Pinpoint the cell where the given text exists, returning its (x, y) midpoint coordinate. 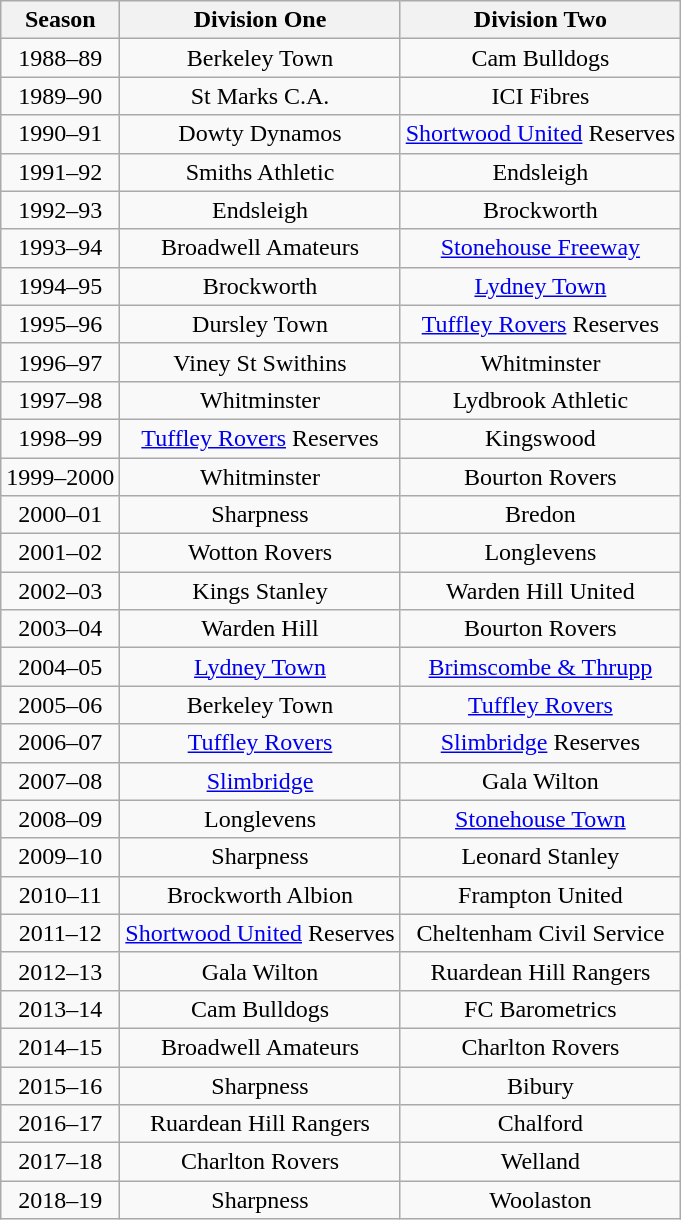
1989–90 (60, 96)
2012–13 (60, 971)
2002–03 (60, 591)
2013–14 (60, 1009)
2001–02 (60, 553)
Stonehouse Freeway (540, 248)
2014–15 (60, 1047)
1991–92 (60, 172)
1993–94 (60, 248)
Woolaston (540, 1200)
1998–99 (60, 438)
Chalford (540, 1124)
2007–08 (60, 781)
Lydbrook Athletic (540, 400)
Dowty Dynamos (260, 134)
Smiths Athletic (260, 172)
Cheltenham Civil Service (540, 933)
Dursley Town (260, 324)
ICI Fibres (540, 96)
Viney St Swithins (260, 362)
Brockworth Albion (260, 895)
Kingswood (540, 438)
2015–16 (60, 1085)
FC Barometrics (540, 1009)
1997–98 (60, 400)
Kings Stanley (260, 591)
Division One (260, 20)
1990–91 (60, 134)
2017–18 (60, 1162)
2000–01 (60, 515)
Bredon (540, 515)
1994–95 (60, 286)
1988–89 (60, 58)
Frampton United (540, 895)
Leonard Stanley (540, 857)
St Marks C.A. (260, 96)
Slimbridge (260, 781)
Welland (540, 1162)
2009–10 (60, 857)
2006–07 (60, 743)
2003–04 (60, 629)
Warden Hill United (540, 591)
1995–96 (60, 324)
1992–93 (60, 210)
Division Two (540, 20)
2008–09 (60, 819)
Stonehouse Town (540, 819)
2010–11 (60, 895)
2016–17 (60, 1124)
Slimbridge Reserves (540, 743)
Bibury (540, 1085)
Season (60, 20)
1999–2000 (60, 477)
2004–05 (60, 667)
Warden Hill (260, 629)
2018–19 (60, 1200)
Wotton Rovers (260, 553)
1996–97 (60, 362)
2005–06 (60, 705)
2011–12 (60, 933)
Brimscombe & Thrupp (540, 667)
